Determine the [X, Y] coordinate at the center of the cell enclosing the given text.  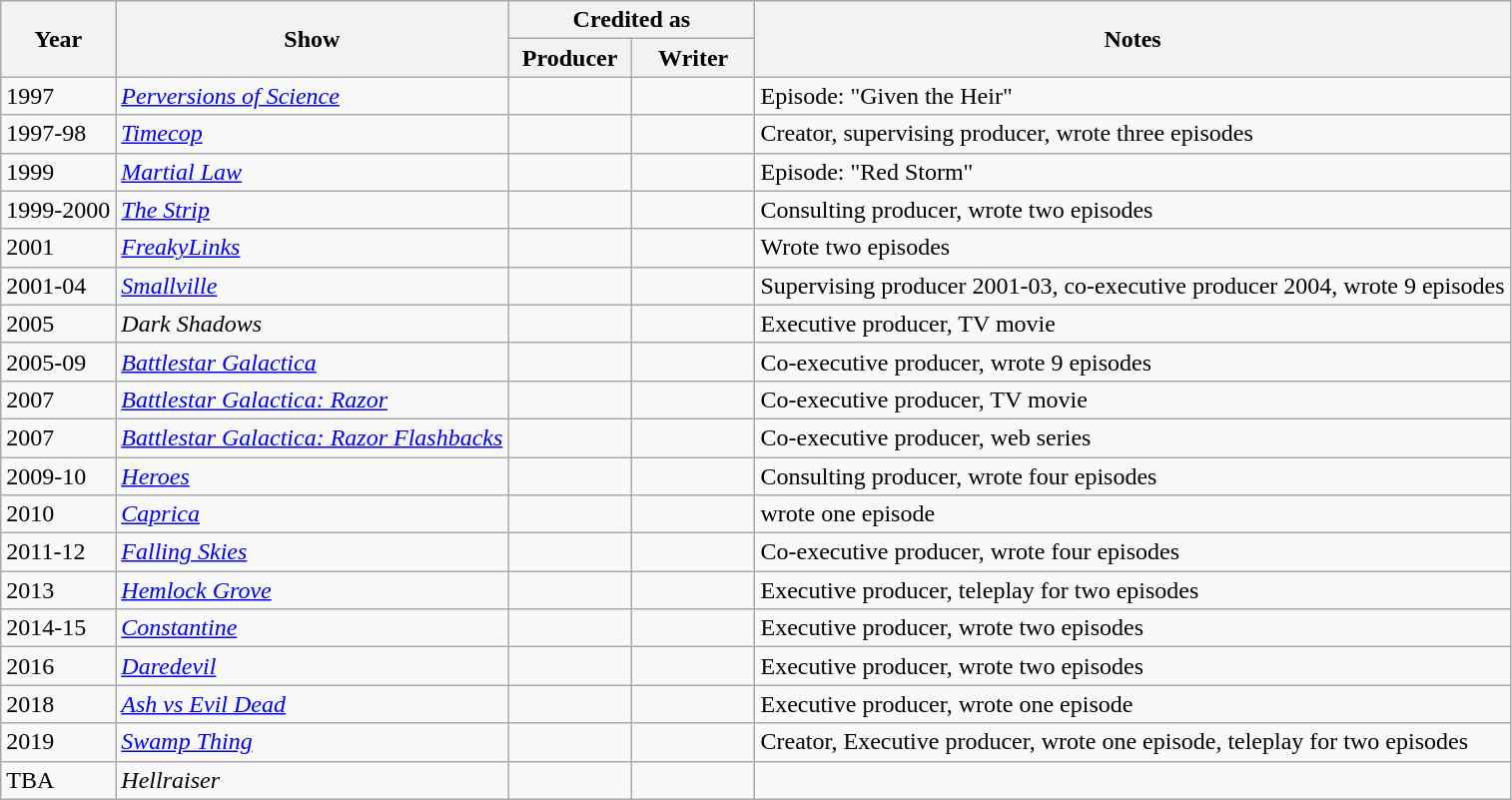
Dark Shadows [312, 324]
1997 [58, 96]
Co-executive producer, wrote 9 episodes [1133, 362]
Executive producer, TV movie [1133, 324]
Creator, supervising producer, wrote three episodes [1133, 134]
2005 [58, 324]
Year [58, 39]
2001-04 [58, 286]
Co-executive producer, TV movie [1133, 400]
Perversions of Science [312, 96]
2019 [58, 742]
Martial Law [312, 172]
Notes [1133, 39]
Daredevil [312, 666]
Consulting producer, wrote two episodes [1133, 210]
2005-09 [58, 362]
2009-10 [58, 476]
Battlestar Galactica: Razor Flashbacks [312, 437]
The Strip [312, 210]
Hemlock Grove [312, 590]
2011-12 [58, 552]
FreakyLinks [312, 248]
2014-15 [58, 628]
Episode: "Red Storm" [1133, 172]
wrote one episode [1133, 514]
Writer [693, 58]
1997-98 [58, 134]
Battlestar Galactica: Razor [312, 400]
Executive producer, wrote one episode [1133, 704]
Heroes [312, 476]
Falling Skies [312, 552]
Creator, Executive producer, wrote one episode, teleplay for two episodes [1133, 742]
Producer [570, 58]
Supervising producer 2001-03, co-executive producer 2004, wrote 9 episodes [1133, 286]
Caprica [312, 514]
Episode: "Given the Heir" [1133, 96]
Wrote two episodes [1133, 248]
Consulting producer, wrote four episodes [1133, 476]
2010 [58, 514]
2013 [58, 590]
2018 [58, 704]
Swamp Thing [312, 742]
Constantine [312, 628]
Battlestar Galactica [312, 362]
Ash vs Evil Dead [312, 704]
2016 [58, 666]
TBA [58, 780]
Co-executive producer, wrote four episodes [1133, 552]
1999-2000 [58, 210]
1999 [58, 172]
Show [312, 39]
Credited as [631, 20]
Executive producer, teleplay for two episodes [1133, 590]
2001 [58, 248]
Timecop [312, 134]
Smallville [312, 286]
Hellraiser [312, 780]
Co-executive producer, web series [1133, 437]
